For the text-containing cell, return its midpoint in [x, y] coordinate format. 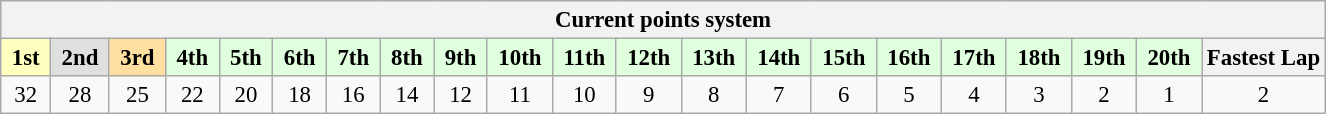
4th [192, 58]
6 [844, 95]
28 [80, 95]
20th [1168, 58]
5th [246, 58]
1st [26, 58]
13th [714, 58]
6th [300, 58]
12 [461, 95]
7th [353, 58]
16 [353, 95]
Fastest Lap [1264, 58]
14th [778, 58]
16th [908, 58]
20 [246, 95]
4 [974, 95]
3rd [137, 58]
11th [584, 58]
17th [974, 58]
15th [844, 58]
8 [714, 95]
32 [26, 95]
22 [192, 95]
14 [407, 95]
7 [778, 95]
1 [1168, 95]
2nd [80, 58]
8th [407, 58]
Current points system [664, 20]
19th [1104, 58]
18th [1038, 58]
12th [648, 58]
18 [300, 95]
3 [1038, 95]
5 [908, 95]
9 [648, 95]
9th [461, 58]
10 [584, 95]
10th [520, 58]
25 [137, 95]
11 [520, 95]
